Find where the given text appears and provide that cell's center as (X, Y) coordinate. 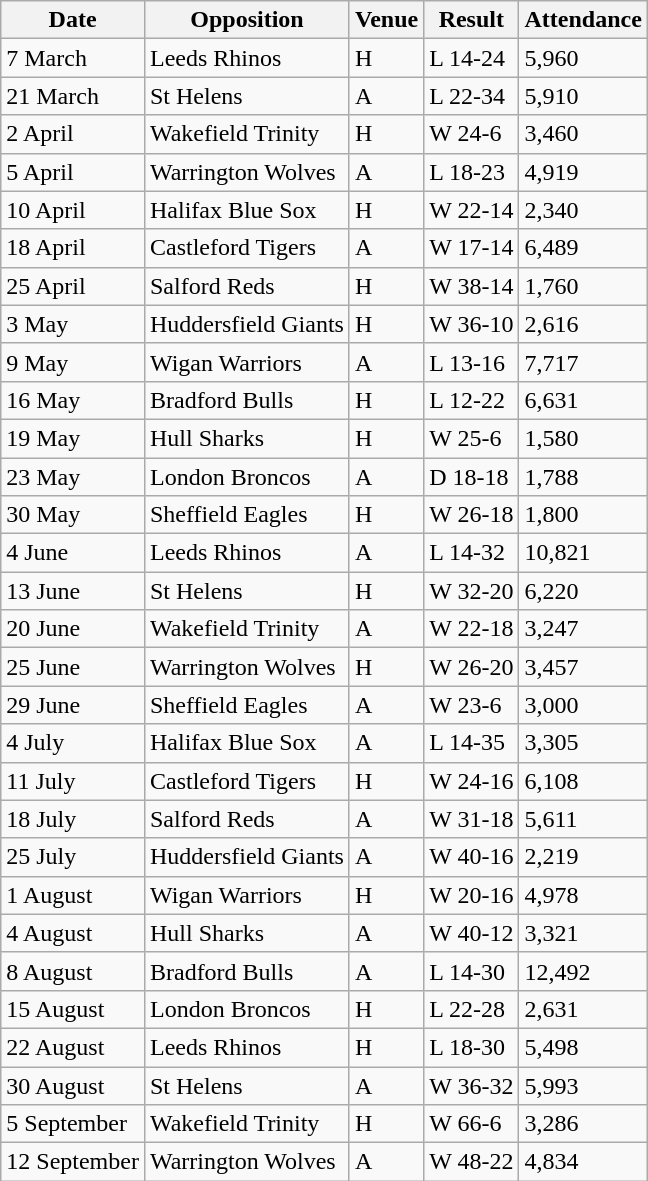
19 May (73, 438)
12 September (73, 1162)
D 18-18 (472, 477)
L 14-24 (472, 58)
12,492 (583, 971)
L 22-28 (472, 1009)
30 August (73, 1085)
21 March (73, 96)
3,457 (583, 667)
2,631 (583, 1009)
1,580 (583, 438)
25 June (73, 667)
5,910 (583, 96)
1,788 (583, 477)
13 June (73, 591)
W 48-22 (472, 1162)
2,219 (583, 857)
23 May (73, 477)
3,286 (583, 1124)
2,616 (583, 324)
W 36-32 (472, 1085)
18 April (73, 248)
W 24-16 (472, 781)
L 14-32 (472, 553)
W 20-16 (472, 895)
16 May (73, 400)
1,760 (583, 286)
25 July (73, 857)
Venue (386, 20)
W 17-14 (472, 248)
5,498 (583, 1047)
L 13-16 (472, 362)
9 May (73, 362)
3,460 (583, 134)
5,611 (583, 819)
Attendance (583, 20)
L 22-34 (472, 96)
20 June (73, 629)
W 24-6 (472, 134)
22 August (73, 1047)
18 July (73, 819)
W 66-6 (472, 1124)
30 May (73, 515)
8 August (73, 971)
W 31-18 (472, 819)
6,108 (583, 781)
6,489 (583, 248)
W 38-14 (472, 286)
W 25-6 (472, 438)
W 40-12 (472, 933)
5 April (73, 172)
Opposition (246, 20)
1 August (73, 895)
W 26-20 (472, 667)
15 August (73, 1009)
7,717 (583, 362)
W 40-16 (472, 857)
1,800 (583, 515)
W 32-20 (472, 591)
Date (73, 20)
2 April (73, 134)
W 26-18 (472, 515)
5,993 (583, 1085)
W 22-18 (472, 629)
11 July (73, 781)
4 August (73, 933)
4 July (73, 743)
L 12-22 (472, 400)
10,821 (583, 553)
3,000 (583, 705)
3,247 (583, 629)
W 36-10 (472, 324)
2,340 (583, 210)
5,960 (583, 58)
3,305 (583, 743)
6,220 (583, 591)
29 June (73, 705)
6,631 (583, 400)
25 April (73, 286)
7 March (73, 58)
L 14-35 (472, 743)
10 April (73, 210)
4 June (73, 553)
W 22-14 (472, 210)
L 18-23 (472, 172)
4,978 (583, 895)
L 18-30 (472, 1047)
L 14-30 (472, 971)
4,834 (583, 1162)
3,321 (583, 933)
W 23-6 (472, 705)
4,919 (583, 172)
5 September (73, 1124)
3 May (73, 324)
Result (472, 20)
